Extract the [X, Y] coordinate from the center of the cell holding the provided text.  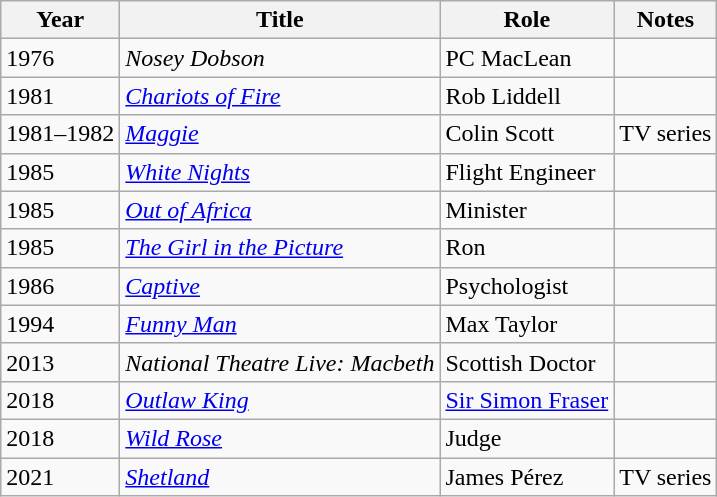
Ron [527, 248]
Psychologist [527, 286]
Judge [527, 438]
James Pérez [527, 477]
Minister [527, 210]
1981–1982 [60, 134]
Out of Africa [280, 210]
Maggie [280, 134]
Max Taylor [527, 324]
2013 [60, 362]
Role [527, 20]
National Theatre Live: Macbeth [280, 362]
Sir Simon Fraser [527, 400]
Colin Scott [527, 134]
1981 [60, 96]
1986 [60, 286]
1976 [60, 58]
Flight Engineer [527, 172]
PC MacLean [527, 58]
Wild Rose [280, 438]
Chariots of Fire [280, 96]
Funny Man [280, 324]
1994 [60, 324]
White Nights [280, 172]
Year [60, 20]
Title [280, 20]
The Girl in the Picture [280, 248]
Outlaw King [280, 400]
Rob Liddell [527, 96]
Captive [280, 286]
Shetland [280, 477]
Notes [666, 20]
2021 [60, 477]
Scottish Doctor [527, 362]
Nosey Dobson [280, 58]
